From the cell containing the given text, extract its center point as [X, Y] coordinate. 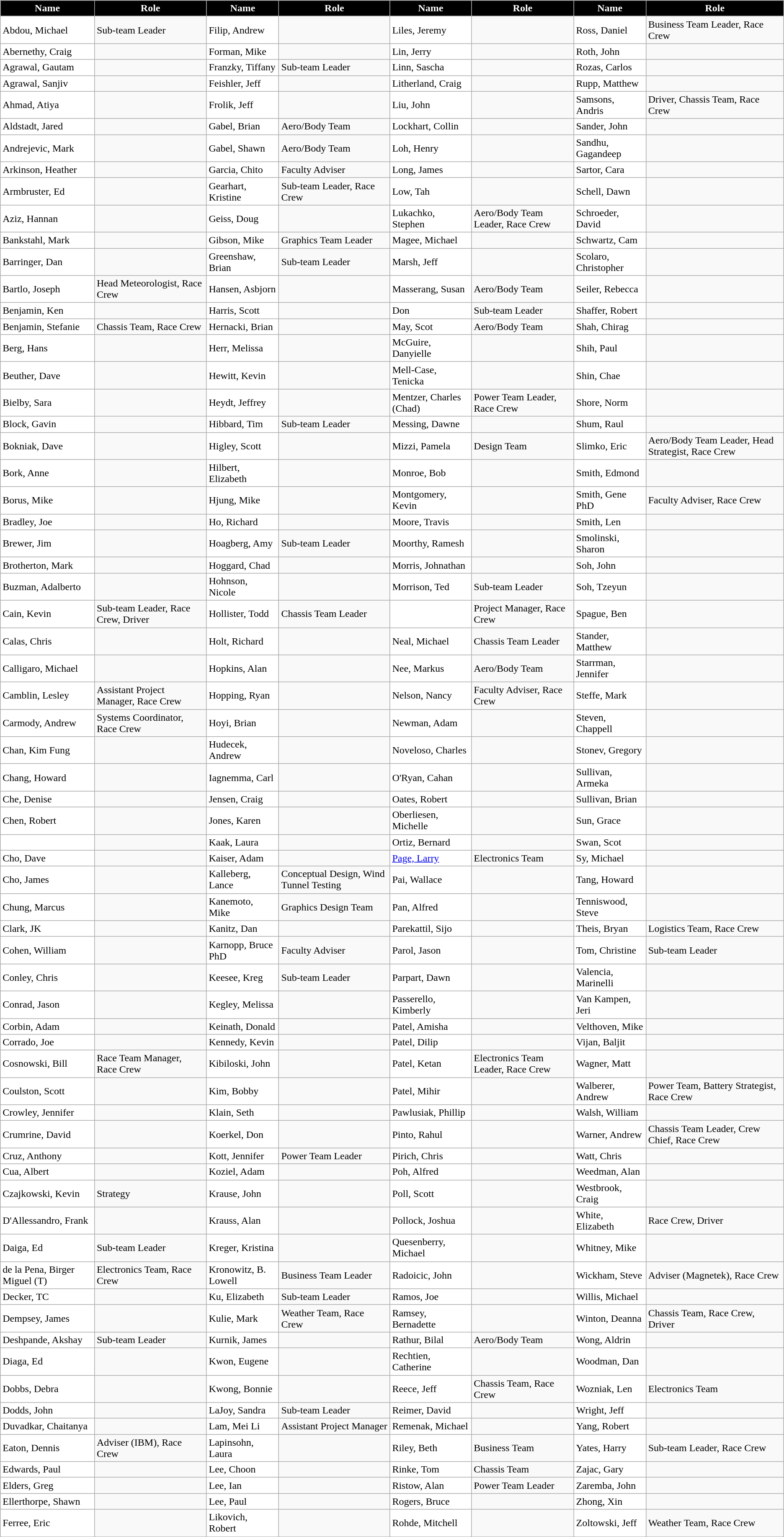
Willis, Michael [610, 1297]
Radoicic, John [431, 1275]
Koerkel, Don [243, 1134]
Deshpande, Akshay [48, 1340]
Wickham, Steve [610, 1275]
Schroeder, David [610, 219]
Bankstahl, Mark [48, 240]
Litherland, Craig [431, 83]
Smith, Len [610, 522]
Hopping, Ryan [243, 696]
Arkinson, Heather [48, 170]
Rinke, Tom [431, 1470]
Cosnowski, Bill [48, 1064]
Sub-team Leader, Race Crew, Driver [150, 614]
Kulie, Mark [243, 1318]
Block, Gavin [48, 424]
Calas, Chris [48, 641]
Koziel, Adam [243, 1172]
Berg, Hans [48, 348]
Business Team [523, 1448]
Steven, Chappell [610, 723]
Kott, Jennifer [243, 1156]
Tang, Howard [610, 879]
Mell-Case, Tenicka [431, 375]
Cruz, Anthony [48, 1156]
Spague, Ben [610, 614]
Pan, Alfred [431, 907]
Keesee, Kreg [243, 977]
Electronics Team Leader, Race Crew [523, 1064]
Harris, Scott [243, 311]
Keinath, Donald [243, 1026]
Liles, Jeremy [431, 30]
Krause, John [243, 1194]
Moore, Travis [431, 522]
Bokniak, Dave [48, 446]
Patel, Ketan [431, 1064]
Driver, Chassis Team, Race Crew [714, 105]
Systems Coordinator, Race Crew [150, 723]
Sander, John [610, 126]
Kanitz, Dan [243, 928]
Patel, Amisha [431, 1026]
Kim, Bobby [243, 1091]
Shin, Chae [610, 375]
Franzky, Tiffany [243, 67]
May, Scot [431, 327]
Ku, Elizabeth [243, 1297]
Lee, Paul [243, 1501]
Andrejevic, Mark [48, 148]
Hohnson, Nicole [243, 586]
Smith, Edmond [610, 473]
Reece, Jeff [431, 1389]
Chung, Marcus [48, 907]
Corbin, Adam [48, 1026]
Duvadkar, Chaitanya [48, 1426]
Garcia, Chito [243, 170]
Lukachko, Stephen [431, 219]
Adviser (IBM), Race Crew [150, 1448]
Riley, Beth [431, 1448]
Whitney, Mike [610, 1248]
Kanemoto, Mike [243, 907]
de la Pena, Birger Miguel (T) [48, 1275]
Benjamin, Stefanie [48, 327]
Cho, James [48, 879]
Che, Denise [48, 799]
Ho, Richard [243, 522]
Yang, Robert [610, 1426]
Aero/Body Team Leader, Head Strategist, Race Crew [714, 446]
Aero/Body Team Leader, Race Crew [523, 219]
Lin, Jerry [431, 52]
Kaak, Laura [243, 842]
Smolinski, Sharon [610, 544]
Likovich, Robert [243, 1523]
Zaremba, John [610, 1485]
Pollock, Joshua [431, 1220]
Brotherton, Mark [48, 565]
Zajac, Gary [610, 1470]
Walsh, William [610, 1113]
Gibson, Mike [243, 240]
Graphics Team Leader [334, 240]
Brewer, Jim [48, 544]
Magee, Michael [431, 240]
Decker, TC [48, 1297]
Parekattil, Sijo [431, 928]
Quesenberry, Michael [431, 1248]
Rechtien, Catherine [431, 1361]
Zoltowski, Jeff [610, 1523]
Don [431, 311]
Rogers, Bruce [431, 1501]
Shaffer, Robert [610, 311]
Soh, Tzeyun [610, 586]
O'Ryan, Cahan [431, 777]
Hewitt, Kevin [243, 375]
Sy, Michael [610, 858]
Weedman, Alan [610, 1172]
Hopkins, Alan [243, 668]
Kwon, Eugene [243, 1361]
Noveloso, Charles [431, 750]
Westbrook, Craig [610, 1194]
Kennedy, Kevin [243, 1042]
McGuire, Danyielle [431, 348]
Linn, Sascha [431, 67]
Kegley, Melissa [243, 1004]
Soh, John [610, 565]
Hoyi, Brian [243, 723]
Gabel, Brian [243, 126]
Conceptual Design, Wind Tunnel Testing [334, 879]
Seiler, Rebecca [610, 289]
Adviser (Magnetek), Race Crew [714, 1275]
Warner, Andrew [610, 1134]
Passerello, Kimberly [431, 1004]
Bork, Anne [48, 473]
Assistant Project Manager [334, 1426]
Power Team, Battery Strategist, Race Crew [714, 1091]
Remenak, Michael [431, 1426]
Rohde, Mitchell [431, 1523]
Sartor, Cara [610, 170]
Barringer, Dan [48, 261]
Poh, Alfred [431, 1172]
Chassis Team [523, 1470]
Higley, Scott [243, 446]
Ross, Daniel [610, 30]
Borus, Mike [48, 500]
Pinto, Rahul [431, 1134]
Dempsey, James [48, 1318]
Elders, Greg [48, 1485]
Diaga, Ed [48, 1361]
Schwartz, Cam [610, 240]
Herr, Melissa [243, 348]
Patel, Dilip [431, 1042]
Jensen, Craig [243, 799]
Lam, Mei Li [243, 1426]
Page, Larry [431, 858]
Kronowitz, B. Lowell [243, 1275]
Theis, Bryan [610, 928]
Monroe, Bob [431, 473]
Clark, JK [48, 928]
Samsons, Andris [610, 105]
Gabel, Shawn [243, 148]
Graphics Design Team [334, 907]
Morrison, Ted [431, 586]
Wozniak, Len [610, 1389]
Race Team Manager, Race Crew [150, 1064]
Cain, Kevin [48, 614]
Cho, Dave [48, 858]
Slimko, Eric [610, 446]
Ortiz, Bernard [431, 842]
Benjamin, Ken [48, 311]
Kalleberg, Lance [243, 879]
Messing, Dawne [431, 424]
Klain, Seth [243, 1113]
Krauss, Alan [243, 1220]
Pai, Wallace [431, 879]
Tom, Christine [610, 950]
D'Allessandro, Frank [48, 1220]
Parol, Jason [431, 950]
Hoggard, Chad [243, 565]
Pawlusiak, Phillip [431, 1113]
Reimer, David [431, 1411]
Masserang, Susan [431, 289]
Starrman, Jennifer [610, 668]
Hansen, Asbjorn [243, 289]
Moorthy, Ramesh [431, 544]
Aldstadt, Jared [48, 126]
Filip, Andrew [243, 30]
White, Elizabeth [610, 1220]
Electronics Team, Race Crew [150, 1275]
Long, James [431, 170]
Lee, Choon [243, 1470]
Armbruster, Ed [48, 191]
Liu, John [431, 105]
Wong, Aldrin [610, 1340]
Shih, Paul [610, 348]
Business Team Leader, Race Crew [714, 30]
Camblin, Lesley [48, 696]
Kreger, Kristina [243, 1248]
Crowley, Jennifer [48, 1113]
Oberliesen, Michelle [431, 821]
Mizzi, Pamela [431, 446]
Bradley, Joe [48, 522]
Ristow, Alan [431, 1485]
Patel, Mihir [431, 1091]
Loh, Henry [431, 148]
Swan, Scot [610, 842]
Hilbert, Elizabeth [243, 473]
Business Team Leader [334, 1275]
Conrad, Jason [48, 1004]
Iagnemma, Carl [243, 777]
Holt, Richard [243, 641]
Chassis Team Leader, Crew Chief, Race Crew [714, 1134]
Strategy [150, 1194]
Sullivan, Armeka [610, 777]
Shum, Raul [610, 424]
Buzman, Adalberto [48, 586]
Frolik, Jeff [243, 105]
Dobbs, Debra [48, 1389]
Bartlo, Joseph [48, 289]
Geiss, Doug [243, 219]
Sun, Grace [610, 821]
Corrado, Joe [48, 1042]
Sullivan, Brian [610, 799]
Nee, Markus [431, 668]
Stander, Matthew [610, 641]
Race Crew, Driver [714, 1220]
Ramsey, Bernadette [431, 1318]
Neal, Michael [431, 641]
Low, Tah [431, 191]
Watt, Chris [610, 1156]
Lee, Ian [243, 1485]
Feishler, Jeff [243, 83]
LaJoy, Sandra [243, 1411]
Valencia, Marinelli [610, 977]
Jones, Karen [243, 821]
Sandhu, Gagandeep [610, 148]
Forman, Mike [243, 52]
Coulston, Scott [48, 1091]
Oates, Robert [431, 799]
Montgomery, Kevin [431, 500]
Chen, Robert [48, 821]
Dodds, John [48, 1411]
Kwong, Bonnie [243, 1389]
Assistant Project Manager, Race Crew [150, 696]
Bielby, Sara [48, 403]
Beuther, Dave [48, 375]
Kurnik, James [243, 1340]
Chan, Kim Fung [48, 750]
Walberer, Andrew [610, 1091]
Hoagberg, Amy [243, 544]
Winton, Deanna [610, 1318]
Pirich, Chris [431, 1156]
Abdou, Michael [48, 30]
Rozas, Carlos [610, 67]
Roth, John [610, 52]
Hjung, Mike [243, 500]
Vijan, Baljit [610, 1042]
Head Meteorologist, Race Crew [150, 289]
Agrawal, Sanjiv [48, 83]
Hollister, Todd [243, 614]
Crumrine, David [48, 1134]
Hudecek, Andrew [243, 750]
Zhong, Xin [610, 1501]
Rupp, Matthew [610, 83]
Nelson, Nancy [431, 696]
Abernethy, Craig [48, 52]
Velthoven, Mike [610, 1026]
Eaton, Dennis [48, 1448]
Ellerthorpe, Shawn [48, 1501]
Woodman, Dan [610, 1361]
Newman, Adam [431, 723]
Heydt, Jeffrey [243, 403]
Conley, Chris [48, 977]
Cohen, William [48, 950]
Agrawal, Gautam [48, 67]
Daiga, Ed [48, 1248]
Yates, Harry [610, 1448]
Cua, Albert [48, 1172]
Steffe, Mark [610, 696]
Morris, Johnathan [431, 565]
Van Kampen, Jeri [610, 1004]
Poll, Scott [431, 1194]
Project Manager, Race Crew [523, 614]
Kaiser, Adam [243, 858]
Power Team Leader, Race Crew [523, 403]
Shore, Norm [610, 403]
Czajkowski, Kevin [48, 1194]
Ferree, Eric [48, 1523]
Hibbard, Tim [243, 424]
Scolaro, Christopher [610, 261]
Smith, Gene PhD [610, 500]
Marsh, Jeff [431, 261]
Kibiloski, John [243, 1064]
Parpart, Dawn [431, 977]
Wagner, Matt [610, 1064]
Shah, Chirag [610, 327]
Ahmad, Atiya [48, 105]
Wright, Jeff [610, 1411]
Stonev, Gregory [610, 750]
Calligaro, Michael [48, 668]
Lockhart, Collin [431, 126]
Aziz, Hannan [48, 219]
Karnopp, Bruce PhD [243, 950]
Design Team [523, 446]
Greenshaw, Brian [243, 261]
Tenniswood, Steve [610, 907]
Lapinsohn, Laura [243, 1448]
Logistics Team, Race Crew [714, 928]
Ramos, Joe [431, 1297]
Gearhart, Kristine [243, 191]
Chang, Howard [48, 777]
Schell, Dawn [610, 191]
Mentzer, Charles (Chad) [431, 403]
Rathur, Bilal [431, 1340]
Carmody, Andrew [48, 723]
Chassis Team, Race Crew, Driver [714, 1318]
Hernacki, Brian [243, 327]
Edwards, Paul [48, 1470]
